Extract the [x, y] coordinate from the center of the cell holding the provided text.  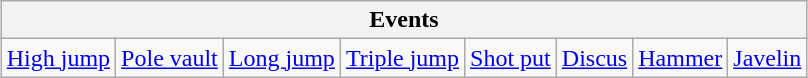
High jump [58, 58]
Javelin [768, 58]
Triple jump [402, 58]
Pole vault [170, 58]
Events [404, 20]
Shot put [511, 58]
Discus [594, 58]
Long jump [282, 58]
Hammer [680, 58]
